Search for the cell housing the specified text and yield its [X, Y] center coordinate. 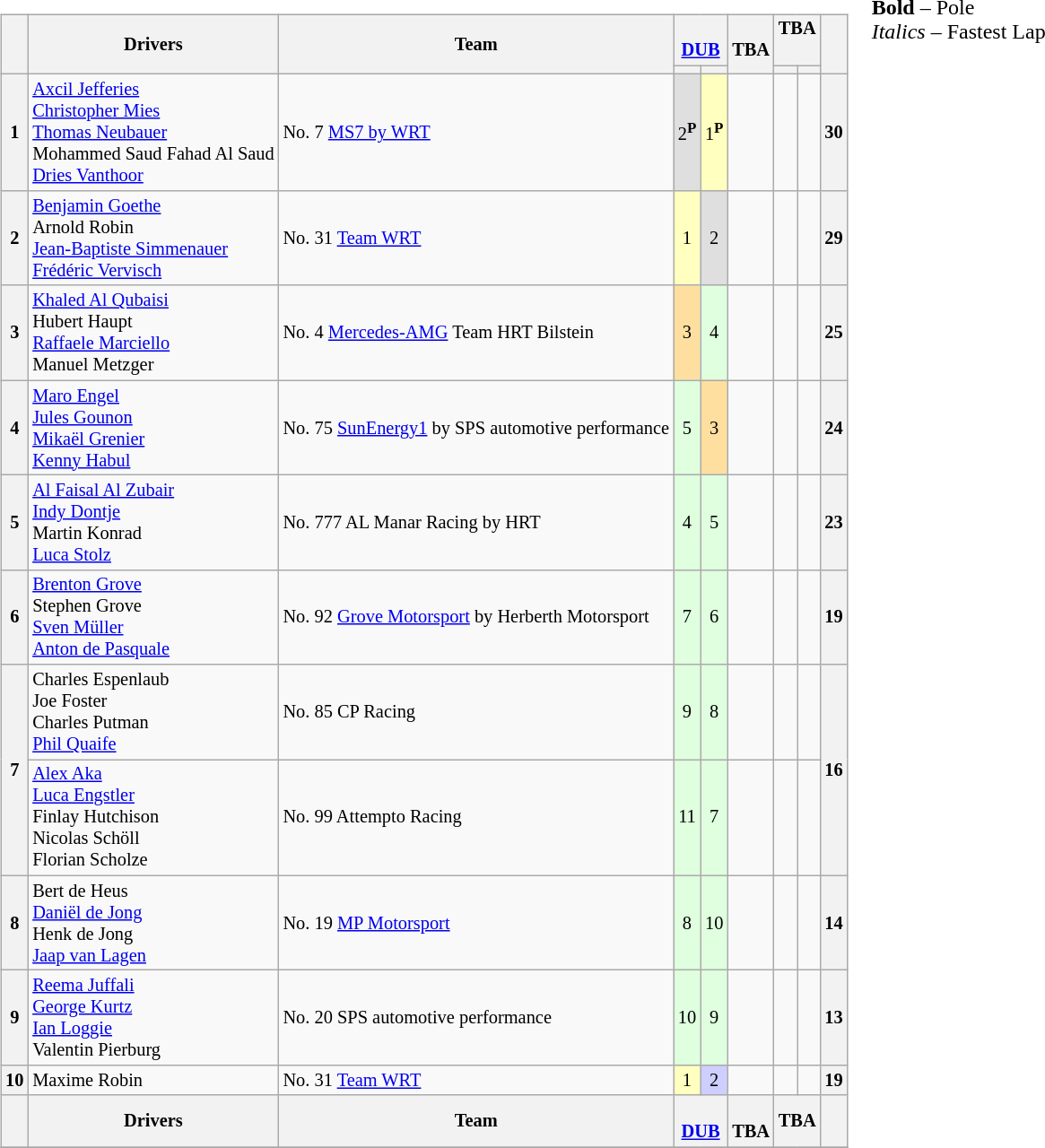
30 [833, 133]
Charles Espenlaub Joe Foster Charles Putman Phil Quaife [152, 712]
Maxime Robin [152, 1081]
Axcil Jefferies Christopher Mies Thomas Neubauer Mohammed Saud Fahad Al Saud Dries Vanthoor [152, 133]
Alex Aka Luca Engstler Finlay Hutchison Nicolas Schöll Florian Scholze [152, 818]
Benjamin Goethe Arnold Robin Jean-Baptiste Simmenauer Frédéric Vervisch [152, 239]
14 [833, 923]
No. 20 SPS automotive performance [476, 1018]
No. 99 Attempto Racing [476, 818]
11 [687, 818]
23 [833, 523]
No. 92 Grove Motorsport by Herberth Motorsport [476, 617]
Reema Juffali George Kurtz Ian Loggie Valentin Pierburg [152, 1018]
No. 7 MS7 by WRT [476, 133]
No. 85 CP Racing [476, 712]
24 [833, 428]
13 [833, 1018]
16 [833, 770]
Maro Engel Jules Gounon Mikaël Grenier Kenny Habul [152, 428]
1P [714, 133]
25 [833, 333]
2P [687, 133]
No. 777 AL Manar Racing by HRT [476, 523]
No. 4 Mercedes-AMG Team HRT Bilstein [476, 333]
Brenton Grove Stephen Grove Sven Müller Anton de Pasquale [152, 617]
Khaled Al Qubaisi Hubert Haupt Raffaele Marciello Manuel Metzger [152, 333]
Bert de Heus Daniël de Jong Henk de Jong Jaap van Lagen [152, 923]
No. 75 SunEnergy1 by SPS automotive performance [476, 428]
Al Faisal Al Zubair Indy Dontje Martin Konrad Luca Stolz [152, 523]
No. 19 MP Motorsport [476, 923]
29 [833, 239]
